Identify which cell holds the provided text, then report its [X, Y] central coordinate. 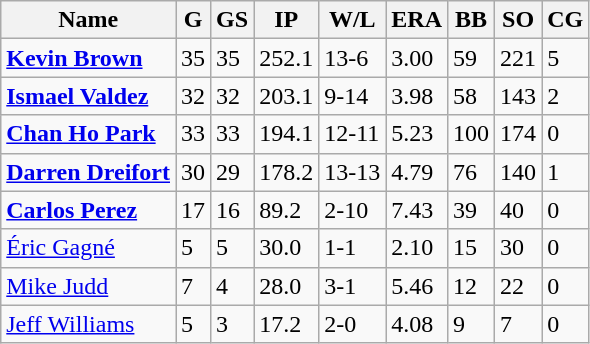
Éric Gagné [88, 248]
174 [518, 134]
2-10 [352, 210]
13-13 [352, 172]
2 [566, 96]
12-11 [352, 134]
5.23 [417, 134]
17.2 [286, 324]
140 [518, 172]
Ismael Valdez [88, 96]
2.10 [417, 248]
12 [472, 286]
Kevin Brown [88, 58]
28.0 [286, 286]
252.1 [286, 58]
58 [472, 96]
4.08 [417, 324]
9-14 [352, 96]
29 [232, 172]
G [194, 20]
100 [472, 134]
Carlos Perez [88, 210]
194.1 [286, 134]
89.2 [286, 210]
7.43 [417, 210]
16 [232, 210]
ERA [417, 20]
76 [472, 172]
9 [472, 324]
3 [232, 324]
Mike Judd [88, 286]
5.46 [417, 286]
17 [194, 210]
3.98 [417, 96]
2-0 [352, 324]
4.79 [417, 172]
143 [518, 96]
Darren Dreifort [88, 172]
15 [472, 248]
CG [566, 20]
Jeff Williams [88, 324]
30.0 [286, 248]
1-1 [352, 248]
203.1 [286, 96]
IP [286, 20]
SO [518, 20]
13-6 [352, 58]
221 [518, 58]
1 [566, 172]
W/L [352, 20]
3.00 [417, 58]
40 [518, 210]
22 [518, 286]
Name [88, 20]
178.2 [286, 172]
GS [232, 20]
59 [472, 58]
4 [232, 286]
Chan Ho Park [88, 134]
BB [472, 20]
39 [472, 210]
3-1 [352, 286]
